Identify which cell holds the provided text, then report its [x, y] central coordinate. 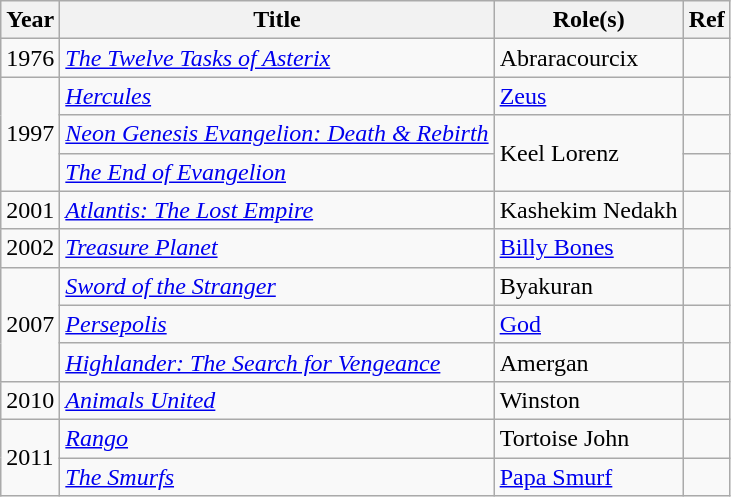
Ref [706, 20]
1976 [30, 58]
Hercules [277, 96]
The End of Evangelion [277, 172]
Neon Genesis Evangelion: Death & Rebirth [277, 134]
2002 [30, 248]
Persepolis [277, 324]
The Smurfs [277, 477]
1997 [30, 134]
2010 [30, 400]
Treasure Planet [277, 248]
2007 [30, 324]
Winston [588, 400]
Sword of the Stranger [277, 286]
Highlander: The Search for Vengeance [277, 362]
Papa Smurf [588, 477]
Title [277, 20]
Keel Lorenz [588, 153]
2001 [30, 210]
Tortoise John [588, 438]
The Twelve Tasks of Asterix [277, 58]
Abraracourcix [588, 58]
2011 [30, 457]
Billy Bones [588, 248]
Year [30, 20]
Rango [277, 438]
Animals United [277, 400]
Atlantis: The Lost Empire [277, 210]
Amergan [588, 362]
Zeus [588, 96]
God [588, 324]
Kashekim Nedakh [588, 210]
Byakuran [588, 286]
Role(s) [588, 20]
